Identify which cell holds the provided text, then report its [X, Y] central coordinate. 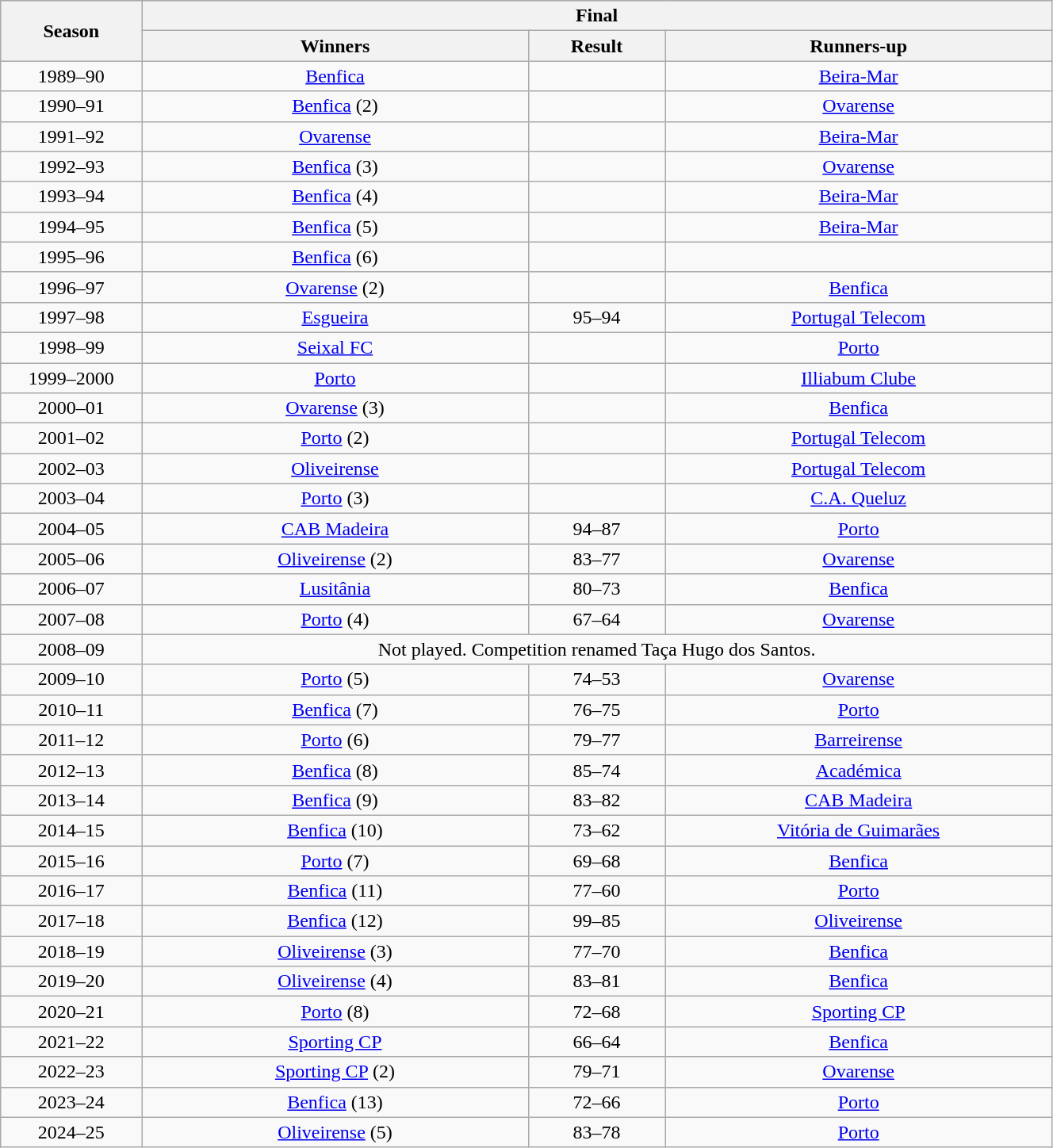
2012–13 [71, 770]
69–68 [596, 860]
Benfica (4) [335, 197]
67–64 [596, 619]
Benfica (10) [335, 830]
2010–11 [71, 710]
1994–95 [71, 227]
Benfica (3) [335, 166]
2008–09 [71, 649]
Oliveirense (5) [335, 1132]
Porto (5) [335, 679]
2020–21 [71, 1012]
2024–25 [71, 1132]
Ovarense (2) [335, 287]
2023–24 [71, 1102]
Benfica (11) [335, 891]
1999–2000 [71, 378]
73–62 [596, 830]
2021–22 [71, 1042]
Illiabum Clube [859, 378]
Benfica (8) [335, 770]
72–68 [596, 1012]
94–87 [596, 529]
2022–23 [71, 1072]
Result [596, 46]
2000–01 [71, 408]
Benfica (5) [335, 227]
Benfica (13) [335, 1102]
2001–02 [71, 438]
Benfica (12) [335, 921]
Esgueira [335, 317]
2003–04 [71, 499]
83–77 [596, 559]
Benfica (6) [335, 257]
2007–08 [71, 619]
Barreirense [859, 740]
Porto (7) [335, 860]
1991–92 [71, 136]
Oliveirense (2) [335, 559]
Benfica (7) [335, 710]
66–64 [596, 1042]
2011–12 [71, 740]
Lusitânia [335, 589]
95–94 [596, 317]
83–82 [596, 800]
Benfica (2) [335, 106]
2005–06 [71, 559]
79–71 [596, 1072]
Porto (8) [335, 1012]
2018–19 [71, 951]
2016–17 [71, 891]
80–73 [596, 589]
Seixal FC [335, 347]
2009–10 [71, 679]
Académica [859, 770]
Vitória de Guimarães [859, 830]
2019–20 [71, 982]
2006–07 [71, 589]
76–75 [596, 710]
1992–93 [71, 166]
1996–97 [71, 287]
2004–05 [71, 529]
Oliveirense (3) [335, 951]
2015–16 [71, 860]
83–78 [596, 1132]
1997–98 [71, 317]
2014–15 [71, 830]
1990–91 [71, 106]
72–66 [596, 1102]
1993–94 [71, 197]
Porto (2) [335, 438]
74–53 [596, 679]
2002–03 [71, 469]
C.A. Queluz [859, 499]
85–74 [596, 770]
Porto (6) [335, 740]
Oliveirense (4) [335, 982]
Season [71, 31]
2017–18 [71, 921]
79–77 [596, 740]
Runners-up [859, 46]
1995–96 [71, 257]
Not played. Competition renamed Taça Hugo dos Santos. [597, 649]
Ovarense (3) [335, 408]
Winners [335, 46]
83–81 [596, 982]
Porto (3) [335, 499]
Benfica (9) [335, 800]
Porto (4) [335, 619]
Sporting CP (2) [335, 1072]
1989–90 [71, 76]
77–70 [596, 951]
77–60 [596, 891]
Final [597, 16]
1998–99 [71, 347]
2013–14 [71, 800]
99–85 [596, 921]
